From the cell containing the given text, extract its center point as (x, y) coordinate. 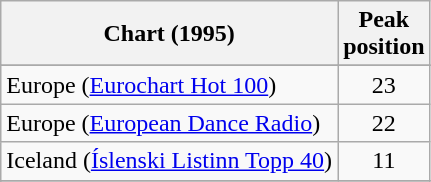
22 (384, 123)
Europe (European Dance Radio) (170, 123)
Peakposition (384, 34)
Chart (1995) (170, 34)
11 (384, 161)
Europe (Eurochart Hot 100) (170, 85)
Iceland (Íslenski Listinn Topp 40) (170, 161)
23 (384, 85)
